Identify which cell holds the provided text, then report its (X, Y) central coordinate. 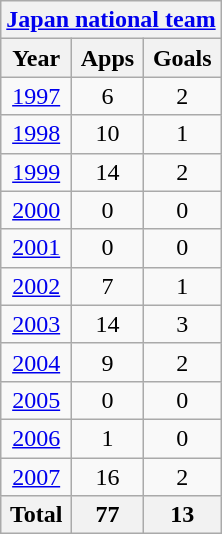
77 (108, 515)
2001 (36, 248)
Apps (108, 58)
2004 (36, 362)
10 (108, 134)
2002 (36, 286)
1998 (36, 134)
3 (182, 324)
13 (182, 515)
2005 (36, 400)
2003 (36, 324)
Goals (182, 58)
1997 (36, 96)
Year (36, 58)
6 (108, 96)
1999 (36, 172)
Total (36, 515)
2006 (36, 438)
7 (108, 286)
2007 (36, 477)
9 (108, 362)
2000 (36, 210)
Japan national team (111, 20)
16 (108, 477)
